Pinpoint the cell where the given text exists, returning its [X, Y] midpoint coordinate. 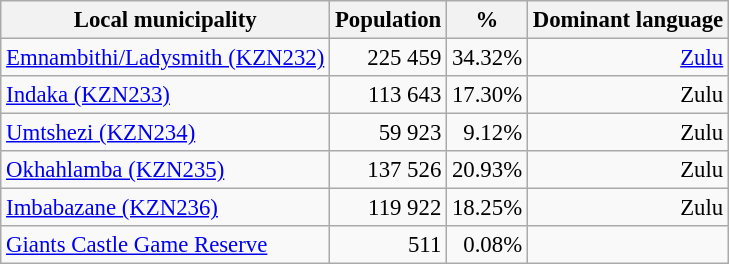
% [488, 20]
Emnambithi/Ladysmith (KZN232) [166, 58]
59 923 [388, 133]
17.30% [488, 95]
113 643 [388, 95]
511 [388, 245]
Imbabazane (KZN236) [166, 208]
225 459 [388, 58]
Dominant language [628, 20]
Umtshezi (KZN234) [166, 133]
18.25% [488, 208]
137 526 [388, 170]
Indaka (KZN233) [166, 95]
Local municipality [166, 20]
Okhahlamba (KZN235) [166, 170]
Giants Castle Game Reserve [166, 245]
9.12% [488, 133]
0.08% [488, 245]
34.32% [488, 58]
20.93% [488, 170]
119 922 [388, 208]
Population [388, 20]
